Find where the given text appears and provide that cell's center as (x, y) coordinate. 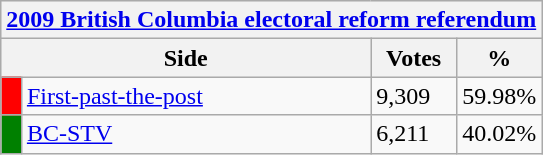
9,309 (414, 96)
Votes (414, 58)
First-past-the-post (196, 96)
% (500, 58)
6,211 (414, 134)
40.02% (500, 134)
Side (186, 58)
2009 British Columbia electoral reform referendum (272, 20)
59.98% (500, 96)
BC-STV (196, 134)
